From the cell containing the given text, extract its center point as [X, Y] coordinate. 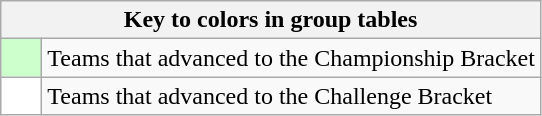
Teams that advanced to the Challenge Bracket [292, 96]
Teams that advanced to the Championship Bracket [292, 58]
Key to colors in group tables [271, 20]
